Return [X, Y] of the center of cell containing provided text 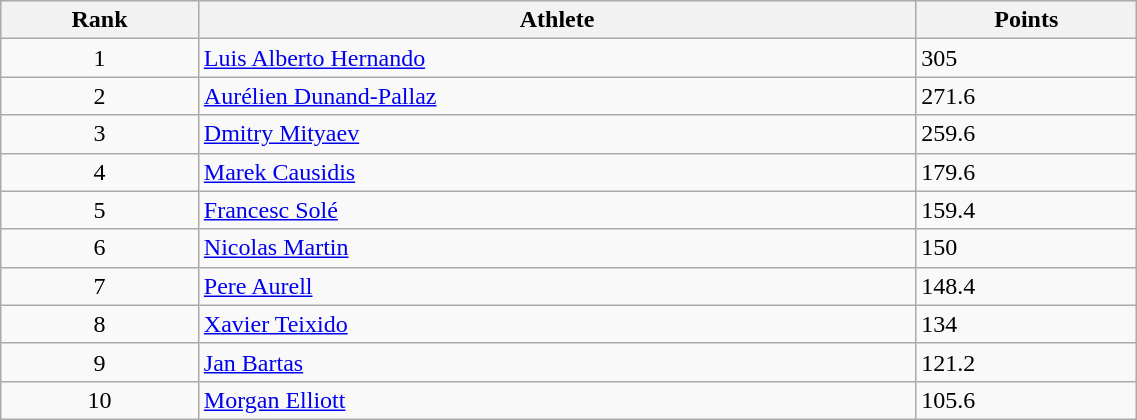
Athlete [556, 20]
10 [100, 400]
Francesc Solé [556, 210]
Pere Aurell [556, 286]
Jan Bartas [556, 362]
6 [100, 248]
Marek Causidis [556, 172]
148.4 [1026, 286]
121.2 [1026, 362]
259.6 [1026, 134]
Morgan Elliott [556, 400]
5 [100, 210]
2 [100, 96]
Points [1026, 20]
105.6 [1026, 400]
Aurélien Dunand-Pallaz [556, 96]
134 [1026, 324]
4 [100, 172]
305 [1026, 58]
150 [1026, 248]
271.6 [1026, 96]
8 [100, 324]
Dmitry Mityaev [556, 134]
Nicolas Martin [556, 248]
Luis Alberto Hernando [556, 58]
3 [100, 134]
Xavier Teixido [556, 324]
159.4 [1026, 210]
1 [100, 58]
179.6 [1026, 172]
Rank [100, 20]
9 [100, 362]
7 [100, 286]
